Pinpoint the cell where the given text exists, returning its (x, y) midpoint coordinate. 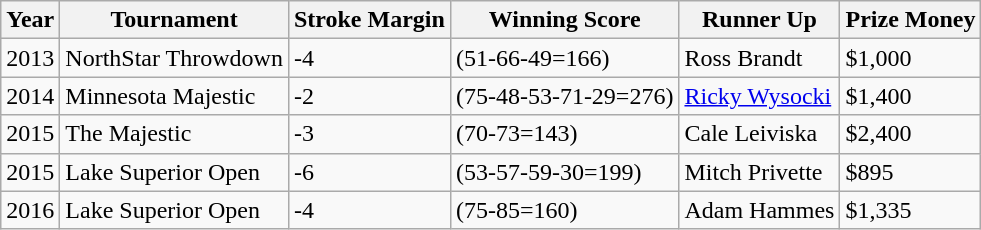
2014 (30, 96)
$1,400 (910, 96)
$1,000 (910, 58)
Winning Score (564, 20)
Tournament (174, 20)
-3 (369, 134)
(75-48-53-71-29=276) (564, 96)
2013 (30, 58)
Adam Hammes (760, 210)
Mitch Privette (760, 172)
Runner Up (760, 20)
Year (30, 20)
(51-66-49=166) (564, 58)
-2 (369, 96)
(75-85=160) (564, 210)
$2,400 (910, 134)
(70-73=143) (564, 134)
NorthStar Throwdown (174, 58)
Minnesota Majestic (174, 96)
Stroke Margin (369, 20)
Cale Leiviska (760, 134)
$895 (910, 172)
$1,335 (910, 210)
The Majestic (174, 134)
-6 (369, 172)
Ricky Wysocki (760, 96)
Prize Money (910, 20)
2016 (30, 210)
(53-57-59-30=199) (564, 172)
Ross Brandt (760, 58)
